From the cell containing the given text, extract its center point as [X, Y] coordinate. 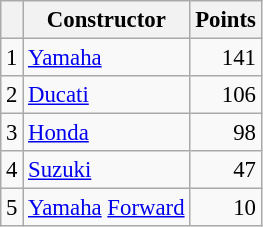
Suzuki [106, 170]
Yamaha [106, 58]
98 [226, 133]
2 [12, 95]
5 [12, 208]
Honda [106, 133]
141 [226, 58]
Constructor [106, 20]
106 [226, 95]
3 [12, 133]
4 [12, 170]
47 [226, 170]
Yamaha Forward [106, 208]
Points [226, 20]
Ducati [106, 95]
10 [226, 208]
1 [12, 58]
